Search for the cell housing the specified text and yield its (X, Y) center coordinate. 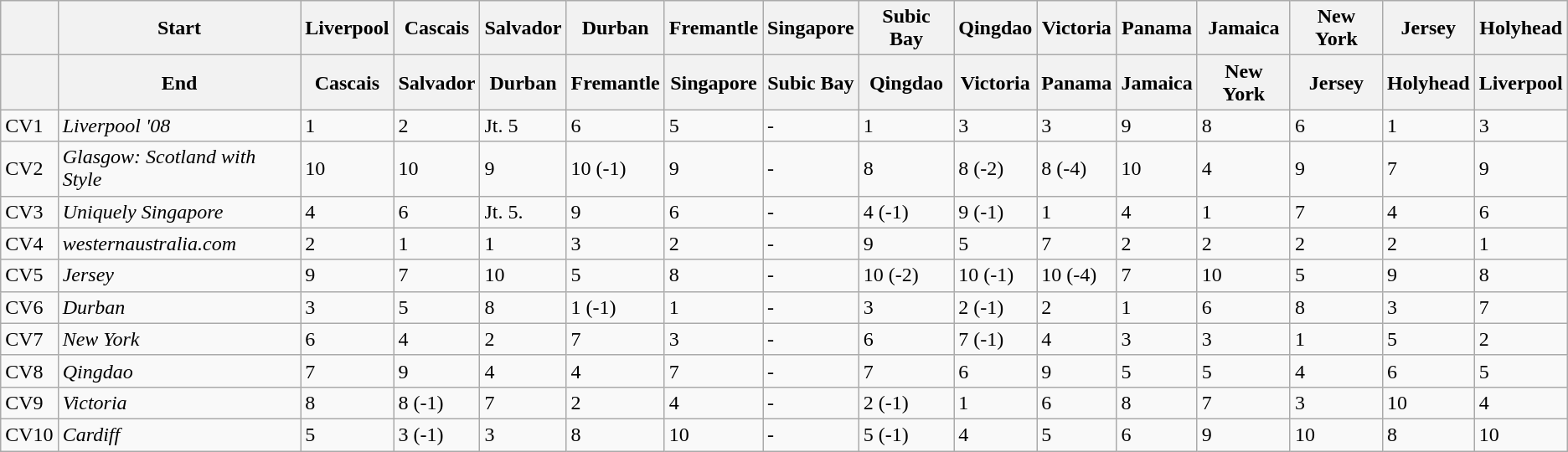
10 (-2) (906, 275)
CV8 (29, 371)
CV5 (29, 275)
Jt. 5. (523, 212)
8 (-4) (1077, 169)
CV1 (29, 126)
Start (179, 28)
CV9 (29, 403)
Liverpool '08 (179, 126)
1 (-1) (615, 307)
7 (-1) (995, 339)
CV10 (29, 434)
CV3 (29, 212)
westernaustralia.com (179, 244)
10 (-4) (1077, 275)
Glasgow: Scotland with Style (179, 169)
8 (-2) (995, 169)
CV7 (29, 339)
CV2 (29, 169)
9 (-1) (995, 212)
3 (-1) (437, 434)
8 (-1) (437, 403)
Uniquely Singapore (179, 212)
CV4 (29, 244)
Jt. 5 (523, 126)
5 (-1) (906, 434)
Cardiff (179, 434)
CV6 (29, 307)
4 (-1) (906, 212)
End (179, 82)
